Capture the cell that displays the provided text and extract its [X, Y] central coordinate. 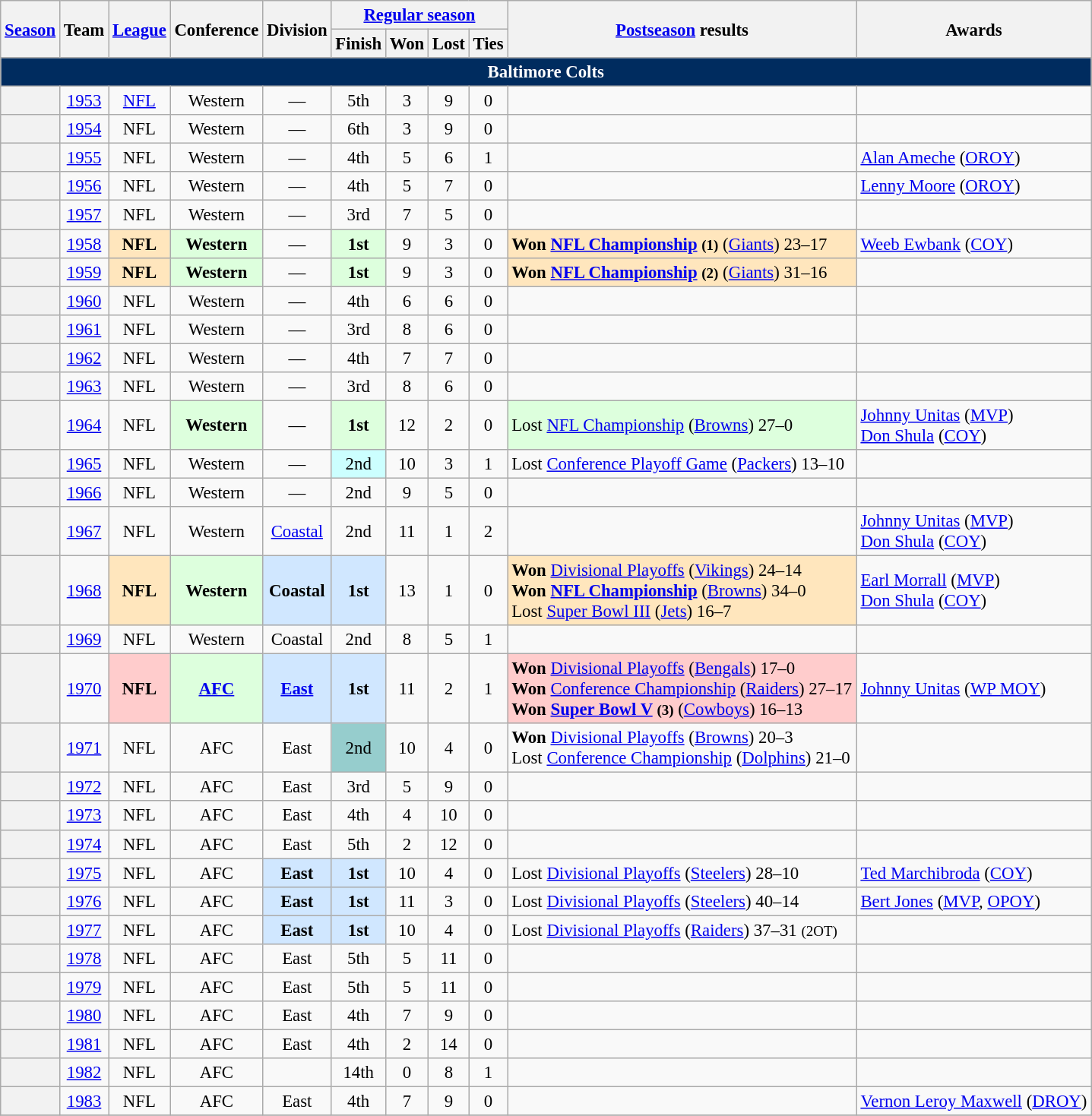
Won Divisional Playoffs (Browns) 20–3Lost Conference Championship (Dolphins) 21–0 [682, 748]
1972 [84, 787]
Baltimore Colts [546, 72]
1979 [84, 987]
1974 [84, 844]
1968 [84, 591]
Earl Morrall (MVP)Don Shula (COY) [974, 591]
1962 [84, 358]
1966 [84, 492]
1976 [84, 901]
1971 [84, 748]
Conference [217, 29]
Division [297, 29]
1965 [84, 464]
Weeb Ewbank (COY) [974, 244]
Johnny Unitas (WP MOY) [974, 689]
1967 [84, 532]
1983 [84, 1102]
Bert Jones (MVP, OPOY) [974, 901]
1956 [84, 186]
Lost Divisional Playoffs (Steelers) 40–14 [682, 901]
1981 [84, 1044]
1970 [84, 689]
Won [407, 44]
Lost Divisional Playoffs (Steelers) 28–10 [682, 873]
Lost [449, 44]
Lost Divisional Playoffs (Raiders) 37–31 (2OT) [682, 930]
1954 [84, 129]
1957 [84, 215]
Lenny Moore (OROY) [974, 186]
Awards [974, 29]
Ted Marchibroda (COY) [974, 873]
1964 [84, 425]
1975 [84, 873]
Postseason results [682, 29]
1980 [84, 1016]
1973 [84, 816]
1977 [84, 930]
Won NFL Championship (1) (Giants) 23–17 [682, 244]
1963 [84, 387]
1959 [84, 272]
League [140, 29]
1982 [84, 1073]
Ties [488, 44]
1969 [84, 640]
1978 [84, 959]
1961 [84, 329]
Lost NFL Championship (Browns) 27–0 [682, 425]
13 [407, 591]
1955 [84, 158]
1953 [84, 101]
Won Divisional Playoffs (Vikings) 24–14Won NFL Championship (Browns) 34–0Lost Super Bowl III (Jets) 16–7 [682, 591]
1958 [84, 244]
Regular season [419, 15]
Won NFL Championship (2) (Giants) 31–16 [682, 272]
14th [359, 1073]
Vernon Leroy Maxwell (DROY) [974, 1102]
Team [84, 29]
Won Divisional Playoffs (Bengals) 17–0Won Conference Championship (Raiders) 27–17Won Super Bowl V (3) (Cowboys) 16–13 [682, 689]
Season [30, 29]
6th [359, 129]
Alan Ameche (OROY) [974, 158]
Finish [359, 44]
14 [449, 1044]
Lost Conference Playoff Game (Packers) 13–10 [682, 464]
1960 [84, 301]
